Find where the given text appears and provide that cell's center as [X, Y] coordinate. 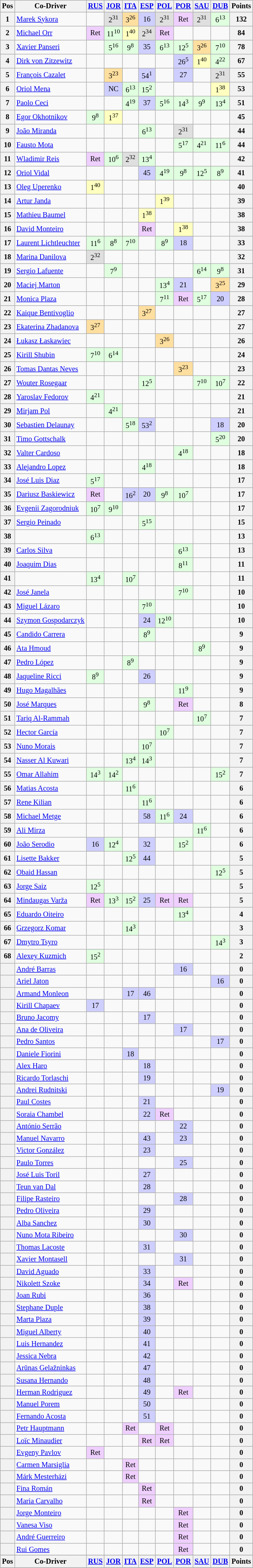
Susana Hernando [50, 1380]
Kaique Bentivoglio [50, 313]
Jessica Nebra [50, 1356]
Dirk von Zitzewitz [50, 61]
Dmytro Tsyro [50, 942]
56 [8, 788]
1110 [113, 33]
Candido Carrera [50, 635]
Vanesa Viso [50, 1525]
Herman Rodriguez [50, 1392]
Michael Metge [50, 816]
António Serrão [50, 1126]
NC [113, 89]
54 [8, 760]
422 [220, 61]
Maciej Marton [50, 285]
Joan Rubi [50, 1295]
Fina Román [50, 1489]
Ali Mirza [50, 830]
532 [147, 424]
57 [8, 802]
François Cazalet [50, 75]
68 [8, 957]
Tomas Dantas Neves [50, 369]
Márk Mesterházi [50, 1477]
Marina Danilova [50, 257]
Egor Okhotnikov [50, 117]
Andrei Rudnitski [50, 1090]
515 [147, 523]
Alex Haro [50, 1066]
Evgenii Zagorodniuk [50, 508]
Lisette Bakker [50, 858]
Xavier Montasell [50, 1259]
Oriol Mena [50, 89]
Rui Gomes [50, 1549]
Maria Carvalho [50, 1501]
88 [113, 243]
Filipe Rasteiro [50, 1199]
Alejandro Lopez [50, 467]
Pedro López [50, 663]
Rene Kilian [50, 802]
Yaroslav Fedorov [50, 397]
Stephane Duple [50, 1308]
Bruno Jacomy [50, 1018]
Ekaterina Zhadanova [50, 327]
Nikolett Szoke [50, 1284]
Arūnas Gelažninkas [50, 1368]
André Guerreiro [50, 1537]
João Serodio [50, 845]
Obaid Hassan [50, 873]
79 [113, 271]
142 [113, 774]
Carlos Silva [50, 551]
Tariq Al-Rammah [50, 718]
Victor González [50, 1150]
Jaqueline Ricci [50, 676]
62 [8, 873]
Marta Plaza [50, 1320]
910 [113, 508]
Alexey Kuzmich [50, 957]
Eduardo Oiteiro [50, 914]
Mathieu Baumel [50, 215]
Paul Costes [50, 1102]
139 [165, 201]
Fernando Acosta [50, 1416]
14 [8, 201]
José Luis Toril [50, 1175]
1210 [165, 620]
Nuno Morais [50, 746]
Alba Sanchez [50, 1223]
Armand Monleon [50, 994]
78 [241, 47]
Xavier Panseri [50, 47]
Paulo Torres [50, 1163]
Ariel Jaton [50, 981]
Paolo Ceci [50, 103]
Timo Gottschalk [50, 439]
Grzegorz Komar [50, 929]
Teun van Dal [50, 1187]
Evgeny Pavlov [50, 1453]
Kirill Chapaev [50, 1006]
99 [202, 103]
Valter Cardoso [50, 452]
Thomas Lacoste [50, 1247]
Pedro Santos [50, 1042]
Jorge Saiz [50, 886]
711 [165, 299]
André Barras [50, 969]
Carmen Marsiglia [50, 1465]
Szymon Gospodarczyk [50, 620]
137 [113, 117]
162 [130, 495]
Sergio Peinado [50, 523]
Hugo Magalhães [50, 691]
Łukasz Łaskawiec [50, 341]
João Miranda [50, 131]
119 [183, 691]
Sebastien Delaunay [50, 424]
811 [183, 564]
65 [8, 914]
Ana de Oliveira [50, 1030]
518 [130, 424]
Monica Plaza [50, 299]
Manuel Porem [50, 1404]
520 [220, 439]
124 [113, 845]
Laurent Lichtleuchter [50, 243]
84 [241, 33]
Ricardo Torlaschi [50, 1078]
Hector García [50, 732]
Artur Janda [50, 201]
Mindaugas Varža [50, 901]
Manuel Navarro [50, 1139]
Nasser Al Kuwari [50, 760]
64 [8, 901]
133 [113, 901]
Luis Hernandez [50, 1344]
325 [220, 285]
David Monteiro [50, 229]
106 [113, 159]
Mirjam Pol [50, 411]
José Luis Diaz [50, 480]
Pedro Oliveira [50, 1211]
Soraia Chambel [50, 1114]
Ata Hmoud [50, 648]
Miguel Lázaro [50, 607]
José Marques [50, 704]
541 [147, 75]
Loïc Minaudier [50, 1441]
Kirill Shubin [50, 355]
Fausto Mota [50, 145]
Daniele Fiorini [50, 1054]
59 [8, 830]
265 [183, 61]
Wladimir Reis [50, 159]
66 [8, 929]
David Aguado [50, 1271]
Oleg Uperenko [50, 187]
Oriol Vidal [50, 173]
Nuno Mota Ribeiro [50, 1235]
Marek Sykora [50, 19]
Dariusz Baskiewicz [50, 495]
61 [8, 858]
63 [8, 886]
Jorge Monteiro [50, 1513]
Michael Orr [50, 33]
132 [241, 19]
12 [8, 173]
234 [147, 33]
José Janela [50, 592]
1 [8, 19]
Petr Hauptmann [50, 1429]
60 [8, 845]
Wouter Rosegaar [50, 383]
Joaquim Dias [50, 564]
Miguel Alberty [50, 1332]
Sergio Lafuente [50, 271]
52 [8, 732]
Omar Allahim [50, 774]
Matias Acosta [50, 788]
